Scan for the cell matching the given text and deliver its [X, Y] coordinate at center. 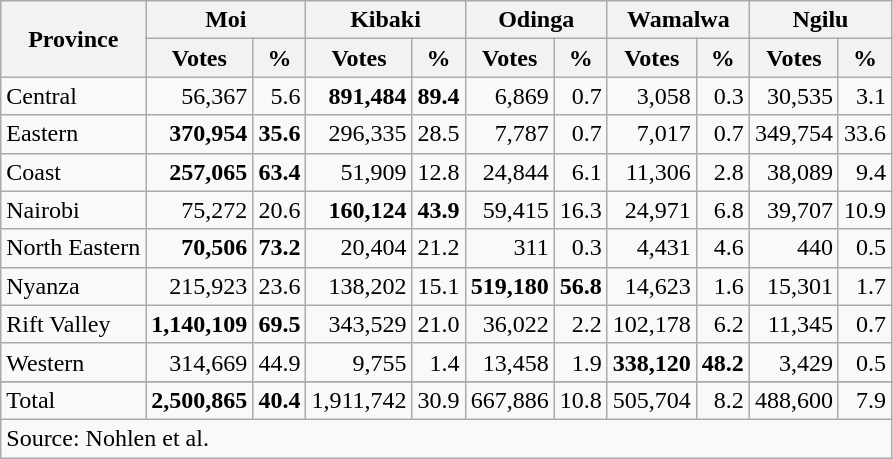
36,022 [510, 324]
2,500,865 [200, 400]
9,755 [359, 362]
311 [510, 248]
1.4 [438, 362]
7,017 [652, 134]
40.4 [280, 400]
13,458 [510, 362]
296,335 [359, 134]
39,707 [794, 210]
89.4 [438, 96]
24,844 [510, 172]
5.6 [280, 96]
51,909 [359, 172]
Nyanza [74, 286]
Nairobi [74, 210]
75,272 [200, 210]
10.8 [580, 400]
6.8 [722, 210]
215,923 [200, 286]
9.4 [864, 172]
8.2 [722, 400]
59,415 [510, 210]
102,178 [652, 324]
Source: Nohlen et al. [446, 438]
14,623 [652, 286]
338,120 [652, 362]
63.4 [280, 172]
349,754 [794, 134]
38,089 [794, 172]
891,484 [359, 96]
2.2 [580, 324]
23.6 [280, 286]
Coast [74, 172]
16.3 [580, 210]
56,367 [200, 96]
North Eastern [74, 248]
3,058 [652, 96]
44.9 [280, 362]
Moi [226, 20]
21.0 [438, 324]
69.5 [280, 324]
35.6 [280, 134]
343,529 [359, 324]
505,704 [652, 400]
20,404 [359, 248]
160,124 [359, 210]
3,429 [794, 362]
Province [74, 39]
257,065 [200, 172]
440 [794, 248]
3.1 [864, 96]
488,600 [794, 400]
33.6 [864, 134]
15.1 [438, 286]
10.9 [864, 210]
21.2 [438, 248]
24,971 [652, 210]
519,180 [510, 286]
Ngilu [820, 20]
Total [74, 400]
667,886 [510, 400]
56.8 [580, 286]
6,869 [510, 96]
43.9 [438, 210]
11,306 [652, 172]
7,787 [510, 134]
4.6 [722, 248]
6.2 [722, 324]
15,301 [794, 286]
138,202 [359, 286]
73.2 [280, 248]
20.6 [280, 210]
1.7 [864, 286]
Central [74, 96]
12.8 [438, 172]
Western [74, 362]
28.5 [438, 134]
Odinga [536, 20]
4,431 [652, 248]
6.1 [580, 172]
314,669 [200, 362]
70,506 [200, 248]
1,911,742 [359, 400]
1.9 [580, 362]
1,140,109 [200, 324]
Rift Valley [74, 324]
30,535 [794, 96]
1.6 [722, 286]
48.2 [722, 362]
Wamalwa [678, 20]
2.8 [722, 172]
370,954 [200, 134]
30.9 [438, 400]
7.9 [864, 400]
Eastern [74, 134]
11,345 [794, 324]
Kibaki [386, 20]
